Identify which cell holds the provided text, then report its [x, y] central coordinate. 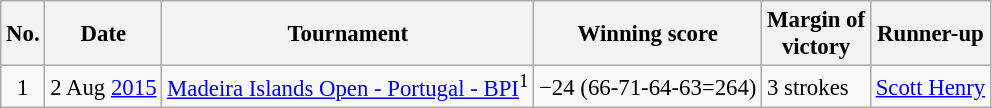
Madeira Islands Open - Portugal - BPI1 [348, 87]
−24 (66-71-64-63=264) [648, 87]
Tournament [348, 34]
Winning score [648, 34]
Runner-up [930, 34]
1 [23, 87]
Scott Henry [930, 87]
3 strokes [816, 87]
2 Aug 2015 [104, 87]
Margin ofvictory [816, 34]
Date [104, 34]
No. [23, 34]
